From the cell containing the given text, extract its center point as [X, Y] coordinate. 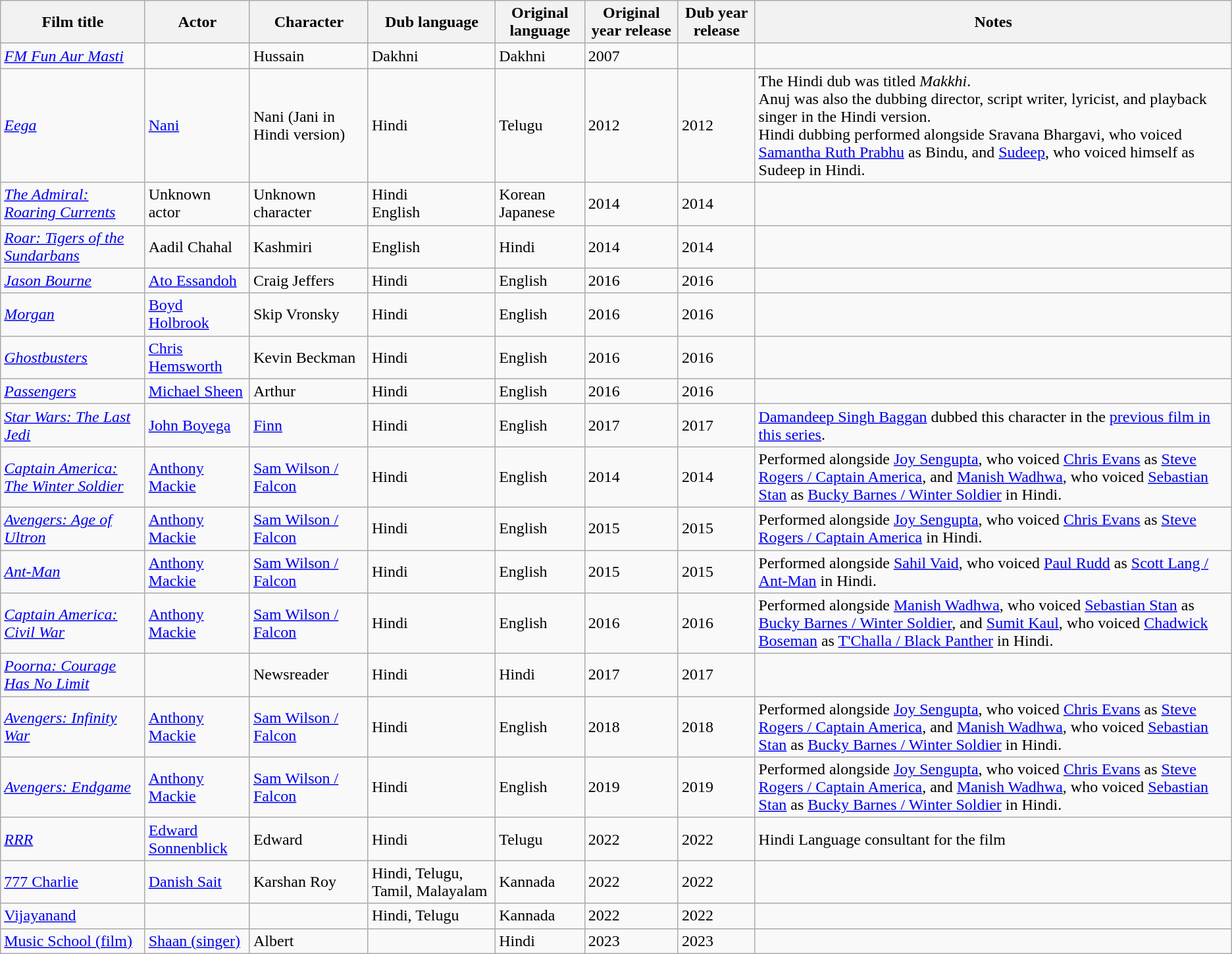
Nani [197, 125]
Skip Vronsky [309, 315]
Edward [309, 839]
Arthur [309, 391]
Vijayanand [72, 916]
Nani (Jani in Hindi version) [309, 125]
Unknown character [309, 204]
Albert [309, 941]
Performed alongside Sahil Vaid, who voiced Paul Rudd as Scott Lang / Ant-Man in Hindi. [993, 571]
Michael Sheen [197, 391]
Original year release [631, 22]
Avengers: Infinity War [72, 727]
Dub language [432, 22]
Hussain [309, 56]
Poorna: Courage Has No Limit [72, 676]
Music School (film) [72, 941]
Captain America: The Winter Soldier [72, 477]
Danish Sait [197, 882]
Aadil Chahal [197, 246]
Eega [72, 125]
HindiEnglish [432, 204]
Karshan Roy [309, 882]
Performed alongside Joy Sengupta, who voiced Chris Evans as Steve Rogers / Captain America in Hindi. [993, 528]
Original language [540, 22]
Star Wars: The Last Jedi [72, 425]
Actor [197, 22]
Film title [72, 22]
Ghostbusters [72, 357]
Jason Bourne [72, 280]
Chris Hemsworth [197, 357]
The Admiral: Roaring Currents [72, 204]
Captain America: Civil War [72, 623]
Ant-Man [72, 571]
Newsreader [309, 676]
Hindi, Telugu, Tamil, Malayalam [432, 882]
Dub year release [716, 22]
Morgan [72, 315]
KoreanJapanese [540, 204]
John Boyega [197, 425]
Avengers: Endgame [72, 787]
Ato Essandoh [197, 280]
777 Charlie [72, 882]
Finn [309, 425]
RRR [72, 839]
Kevin Beckman [309, 357]
Hindi Language consultant for the film [993, 839]
Character [309, 22]
2007 [631, 56]
FM Fun Aur Masti [72, 56]
Boyd Holbrook [197, 315]
Passengers [72, 391]
Roar: Tigers of the Sundarbans [72, 246]
Kashmiri [309, 246]
Notes [993, 22]
Damandeep Singh Baggan dubbed this character in the previous film in this series. [993, 425]
Unknown actor [197, 204]
Avengers: Age of Ultron [72, 528]
Craig Jeffers [309, 280]
Edward Sonnenblick [197, 839]
Shaan (singer) [197, 941]
Hindi, Telugu [432, 916]
